Return (x, y) of the center of cell containing provided text 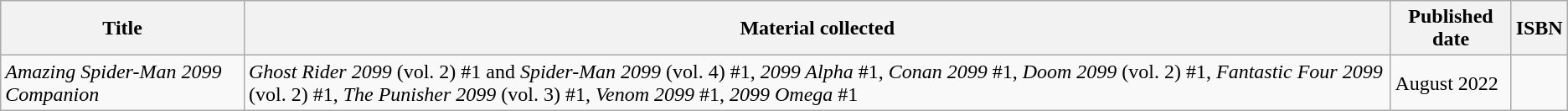
Material collected (818, 29)
ISBN (1540, 29)
August 2022 (1451, 82)
Published date (1451, 29)
Title (122, 29)
Amazing Spider-Man 2099 Companion (122, 82)
